From the cell containing the given text, extract its center point as (x, y) coordinate. 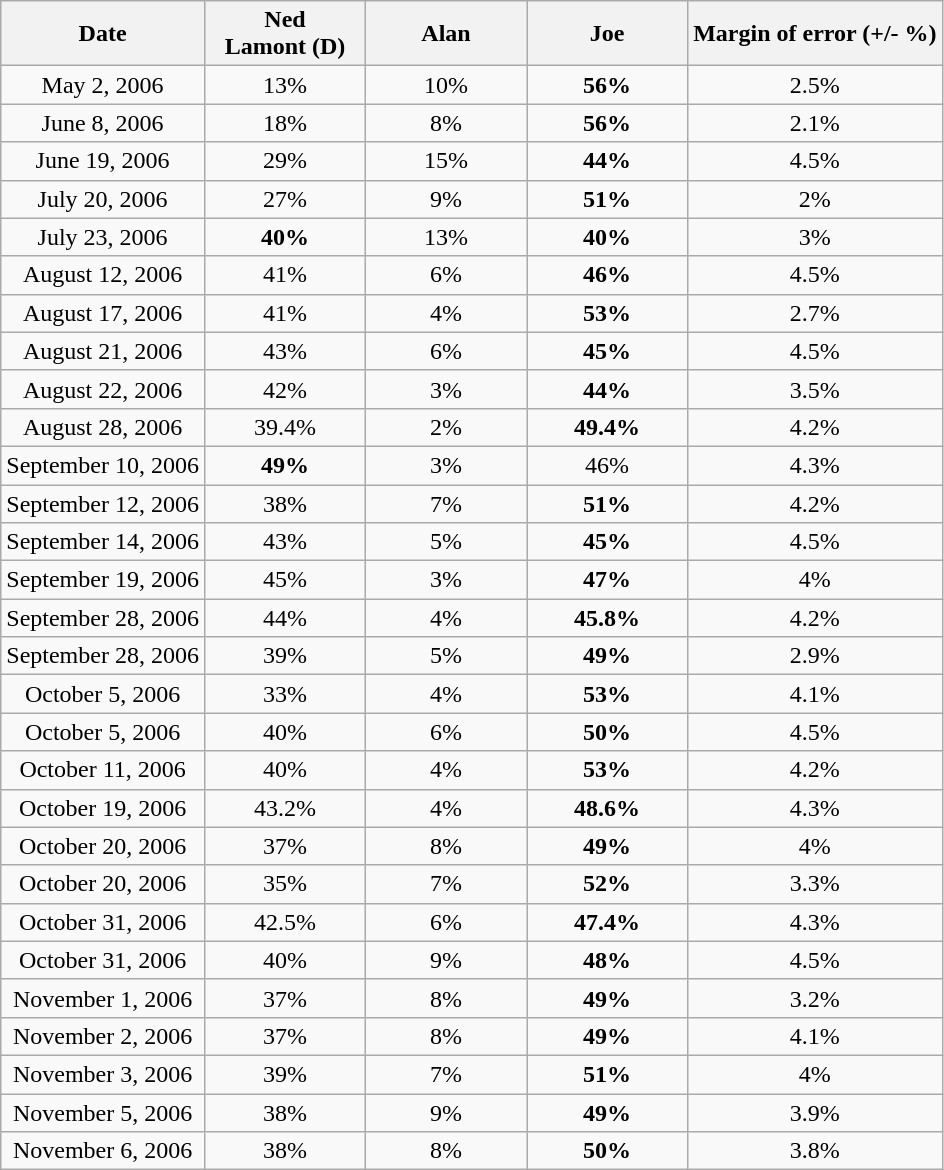
47% (608, 580)
June 8, 2006 (103, 123)
3.5% (815, 389)
2.1% (815, 123)
August 22, 2006 (103, 389)
27% (284, 199)
Date (103, 34)
49.4% (608, 427)
NedLamont (D) (284, 34)
45.8% (608, 618)
November 2, 2006 (103, 1036)
June 19, 2006 (103, 161)
August 28, 2006 (103, 427)
Margin of error (+/- %) (815, 34)
48% (608, 960)
33% (284, 694)
August 21, 2006 (103, 351)
Alan (446, 34)
October 19, 2006 (103, 808)
48.6% (608, 808)
15% (446, 161)
September 14, 2006 (103, 542)
47.4% (608, 922)
Joe (608, 34)
52% (608, 884)
2.7% (815, 313)
May 2, 2006 (103, 85)
43.2% (284, 808)
39.4% (284, 427)
29% (284, 161)
July 23, 2006 (103, 237)
August 17, 2006 (103, 313)
2.5% (815, 85)
3.2% (815, 998)
42.5% (284, 922)
November 5, 2006 (103, 1113)
42% (284, 389)
35% (284, 884)
July 20, 2006 (103, 199)
18% (284, 123)
3.3% (815, 884)
October 11, 2006 (103, 770)
November 3, 2006 (103, 1074)
September 10, 2006 (103, 465)
November 6, 2006 (103, 1151)
September 19, 2006 (103, 580)
10% (446, 85)
2.9% (815, 656)
3.9% (815, 1113)
November 1, 2006 (103, 998)
September 12, 2006 (103, 503)
August 12, 2006 (103, 275)
3.8% (815, 1151)
